Scan for the cell matching the given text and deliver its (x, y) coordinate at center. 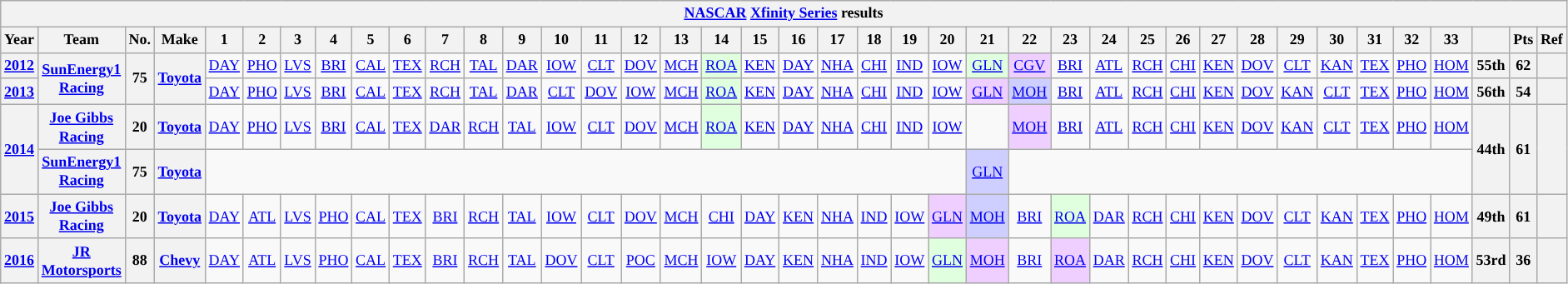
29 (1297, 40)
4 (333, 40)
2014 (20, 148)
2015 (20, 217)
1 (224, 40)
Make (180, 40)
49th (1491, 217)
8 (484, 40)
10 (561, 40)
22 (1029, 40)
44th (1491, 148)
Team (82, 40)
2012 (20, 65)
15 (760, 40)
Ref (1552, 40)
31 (1375, 40)
62 (1524, 65)
5 (371, 40)
CGV (1029, 65)
13 (681, 40)
55th (1491, 65)
2013 (20, 92)
9 (521, 40)
7 (445, 40)
14 (721, 40)
30 (1337, 40)
18 (874, 40)
19 (909, 40)
25 (1147, 40)
NASCAR Xfinity Series results (784, 13)
2016 (20, 261)
Year (20, 40)
16 (799, 40)
POC (641, 261)
Chevy (180, 261)
21 (988, 40)
23 (1071, 40)
6 (407, 40)
32 (1412, 40)
53rd (1491, 261)
27 (1218, 40)
No. (140, 40)
3 (298, 40)
11 (601, 40)
28 (1257, 40)
26 (1183, 40)
17 (838, 40)
12 (641, 40)
JR Motorsports (82, 261)
33 (1452, 40)
36 (1524, 261)
88 (140, 261)
Pts (1524, 40)
54 (1524, 92)
2 (261, 40)
56th (1491, 92)
24 (1109, 40)
